Capture the cell that displays the provided text and extract its (x, y) central coordinate. 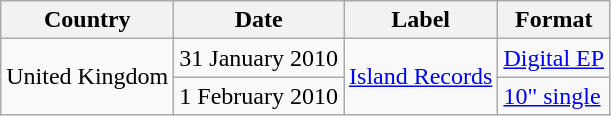
Label (421, 20)
10" single (554, 96)
Country (88, 20)
1 February 2010 (259, 96)
United Kingdom (88, 77)
Date (259, 20)
Digital EP (554, 58)
Island Records (421, 77)
31 January 2010 (259, 58)
Format (554, 20)
